Determine the (x, y) coordinate at the center of the cell enclosing the given text.  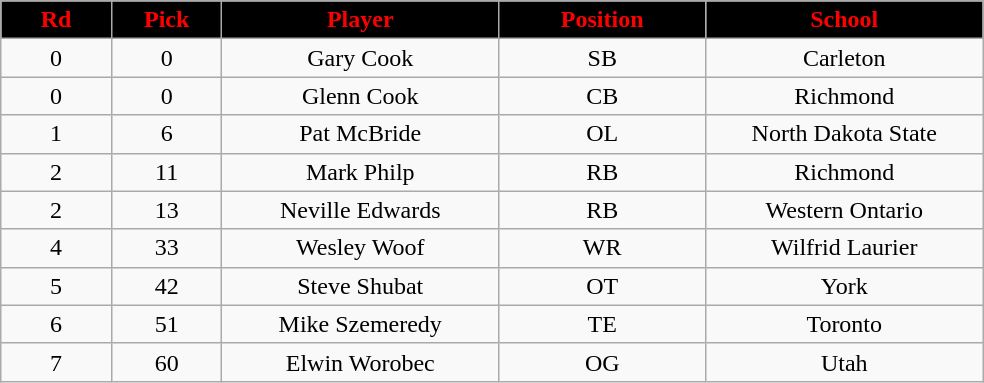
Mark Philp (360, 172)
Steve Shubat (360, 286)
5 (56, 286)
1 (56, 134)
OG (602, 362)
Rd (56, 20)
51 (166, 324)
Neville Edwards (360, 210)
TE (602, 324)
Western Ontario (844, 210)
Elwin Worobec (360, 362)
OT (602, 286)
Pat McBride (360, 134)
Player (360, 20)
Glenn Cook (360, 96)
Pick (166, 20)
North Dakota State (844, 134)
SB (602, 58)
OL (602, 134)
Carleton (844, 58)
York (844, 286)
CB (602, 96)
7 (56, 362)
4 (56, 248)
60 (166, 362)
Toronto (844, 324)
Wesley Woof (360, 248)
Utah (844, 362)
Gary Cook (360, 58)
33 (166, 248)
42 (166, 286)
Mike Szemeredy (360, 324)
WR (602, 248)
Wilfrid Laurier (844, 248)
13 (166, 210)
School (844, 20)
11 (166, 172)
Position (602, 20)
